Output the (x, y) coordinate of the center of the cell containing the given text.  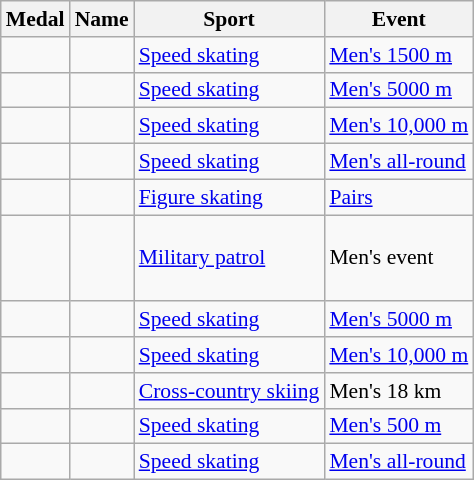
Event (398, 19)
Cross-country skiing (230, 391)
Men's event (398, 258)
Men's 18 km (398, 391)
Name (102, 19)
Men's 1500 m (398, 55)
Men's 500 m (398, 426)
Military patrol (230, 258)
Medal (36, 19)
Sport (230, 19)
Pairs (398, 197)
Figure skating (230, 197)
